Extract the [x, y] coordinate from the center of the cell holding the provided text.  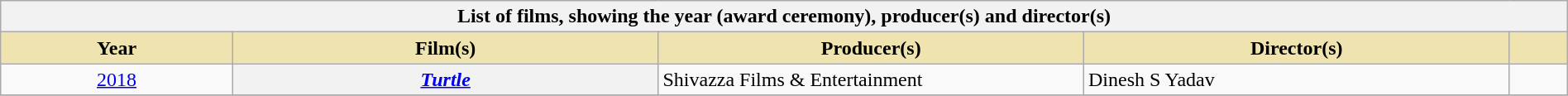
Shivazza Films & Entertainment [872, 79]
Director(s) [1297, 48]
2018 [117, 79]
Film(s) [445, 48]
Turtle [445, 79]
Producer(s) [872, 48]
List of films, showing the year (award ceremony), producer(s) and director(s) [784, 17]
Dinesh S Yadav [1297, 79]
Year [117, 48]
